Find where the given text appears and provide that cell's center as (X, Y) coordinate. 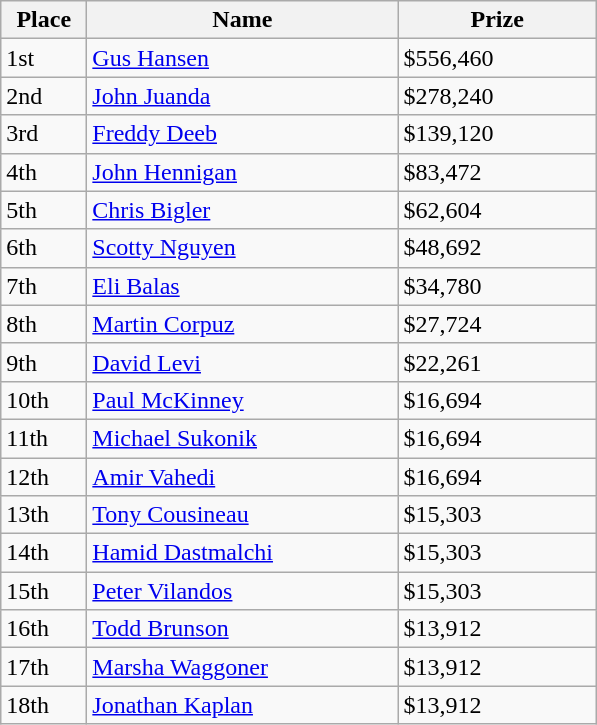
$83,472 (498, 172)
$278,240 (498, 96)
Jonathan Kaplan (242, 705)
Eli Balas (242, 286)
1st (44, 58)
4th (44, 172)
10th (44, 400)
Todd Brunson (242, 629)
John Juanda (242, 96)
Gus Hansen (242, 58)
5th (44, 210)
David Levi (242, 362)
Paul McKinney (242, 400)
14th (44, 553)
$139,120 (498, 134)
Chris Bigler (242, 210)
John Hennigan (242, 172)
$48,692 (498, 248)
8th (44, 324)
$62,604 (498, 210)
11th (44, 438)
Place (44, 20)
17th (44, 667)
6th (44, 248)
Tony Cousineau (242, 515)
7th (44, 286)
Scotty Nguyen (242, 248)
12th (44, 477)
15th (44, 591)
2nd (44, 96)
3rd (44, 134)
Name (242, 20)
$27,724 (498, 324)
Marsha Waggoner (242, 667)
Prize (498, 20)
$556,460 (498, 58)
$22,261 (498, 362)
Martin Corpuz (242, 324)
$34,780 (498, 286)
9th (44, 362)
18th (44, 705)
Hamid Dastmalchi (242, 553)
Freddy Deeb (242, 134)
Amir Vahedi (242, 477)
Peter Vilandos (242, 591)
16th (44, 629)
13th (44, 515)
Michael Sukonik (242, 438)
